Extract the [X, Y] coordinate from the center of the cell holding the provided text.  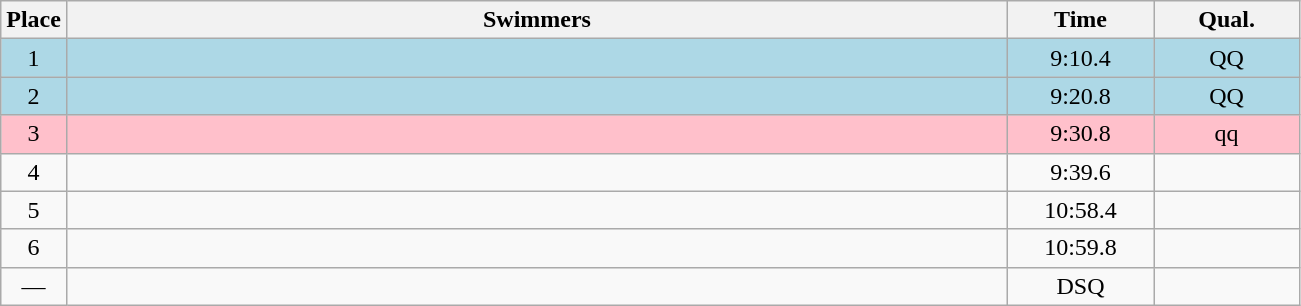
DSQ [1081, 286]
9:30.8 [1081, 134]
5 [34, 210]
— [34, 286]
6 [34, 248]
Qual. [1227, 20]
Swimmers [536, 20]
2 [34, 96]
1 [34, 58]
9:20.8 [1081, 96]
Place [34, 20]
qq [1227, 134]
4 [34, 172]
9:39.6 [1081, 172]
10:59.8 [1081, 248]
Time [1081, 20]
9:10.4 [1081, 58]
3 [34, 134]
10:58.4 [1081, 210]
